Scan for the cell matching the given text and deliver its (X, Y) coordinate at center. 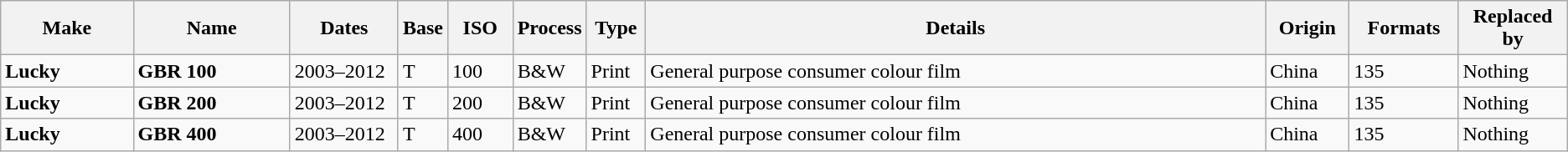
Origin (1308, 28)
GBR 200 (211, 103)
Dates (343, 28)
GBR 100 (211, 71)
Make (67, 28)
Process (549, 28)
Replaced by (1513, 28)
Base (422, 28)
ISO (480, 28)
Formats (1404, 28)
Details (956, 28)
Name (211, 28)
100 (480, 71)
Type (616, 28)
200 (480, 103)
GBR 400 (211, 134)
400 (480, 134)
